Find where the given text appears and provide that cell's center as (x, y) coordinate. 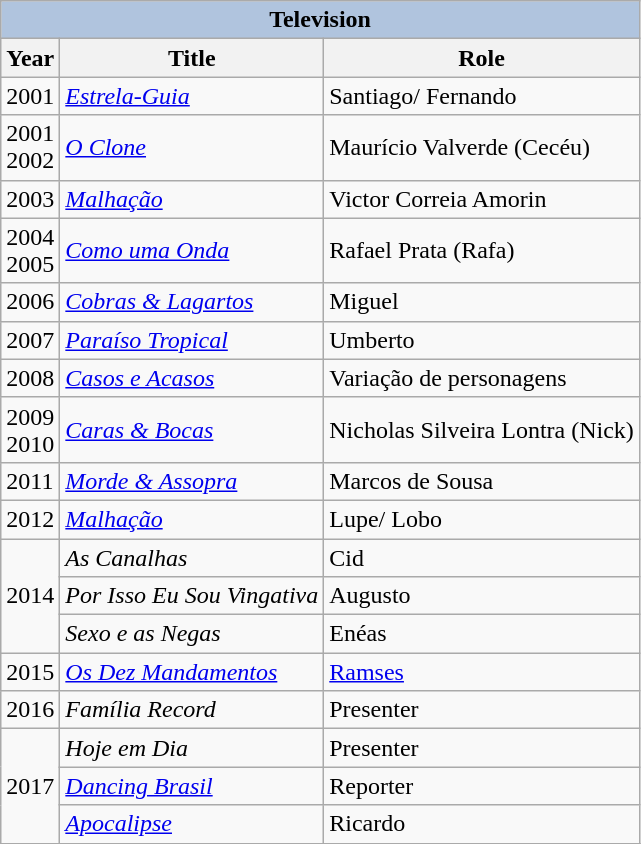
2001 2002 (30, 148)
2004 2005 (30, 250)
2007 (30, 340)
Cid (482, 557)
Ramses (482, 672)
Role (482, 58)
Augusto (482, 596)
Sexo e as Negas (192, 634)
2012 (30, 519)
Família Record (192, 710)
Cobras & Lagartos (192, 302)
O Clone (192, 148)
Apocalipse (192, 824)
Miguel (482, 302)
2017 (30, 786)
2008 (30, 378)
Lupe/ Lobo (482, 519)
Ricardo (482, 824)
2011 (30, 481)
Television (320, 20)
Title (192, 58)
As Canalhas (192, 557)
Marcos de Sousa (482, 481)
Paraíso Tropical (192, 340)
2015 (30, 672)
Estrela-Guia (192, 96)
2014 (30, 595)
Reporter (482, 786)
Variação de personagens (482, 378)
2003 (30, 199)
2009 2010 (30, 430)
Dancing Brasil (192, 786)
Casos e Acasos (192, 378)
2001 (30, 96)
2006 (30, 302)
Rafael Prata (Rafa) (482, 250)
Os Dez Mandamentos (192, 672)
2016 (30, 710)
Morde & Assopra (192, 481)
Santiago/ Fernando (482, 96)
Hoje em Dia (192, 748)
Umberto (482, 340)
Caras & Bocas (192, 430)
Victor Correia Amorin (482, 199)
Enéas (482, 634)
Nicholas Silveira Lontra (Nick) (482, 430)
Como uma Onda (192, 250)
Year (30, 58)
Por Isso Eu Sou Vingativa (192, 596)
Maurício Valverde (Cecéu) (482, 148)
